Scan for the cell matching the given text and deliver its [X, Y] coordinate at center. 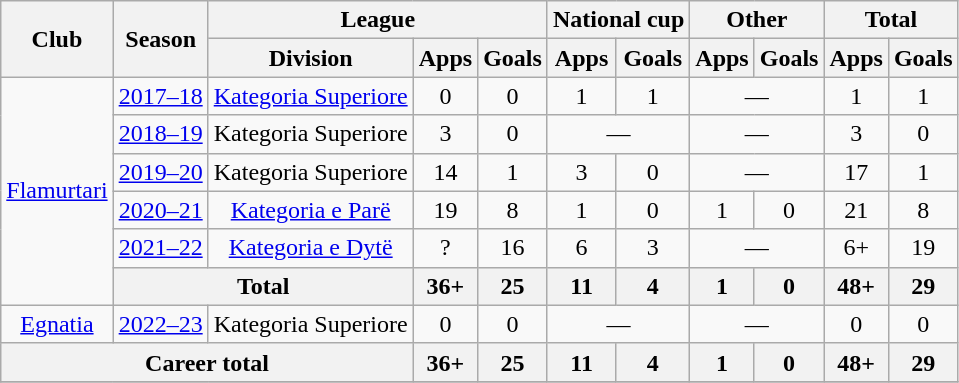
Other [757, 20]
Egnatia [57, 324]
2018–19 [160, 134]
14 [445, 172]
Kategoria e Parë [310, 210]
Flamurtari [57, 191]
Season [160, 39]
2022–23 [160, 324]
2020–21 [160, 210]
Career total [207, 362]
6+ [856, 248]
21 [856, 210]
? [445, 248]
16 [513, 248]
Club [57, 39]
17 [856, 172]
6 [581, 248]
Division [310, 58]
2021–22 [160, 248]
National cup [618, 20]
Kategoria e Dytë [310, 248]
League [378, 20]
2019–20 [160, 172]
2017–18 [160, 96]
